Determine the [x, y] coordinate at the center of the cell enclosing the given text.  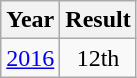
Year [30, 20]
12th [98, 58]
Result [98, 20]
2016 [30, 58]
